Return (X, Y) of the center of cell containing provided text 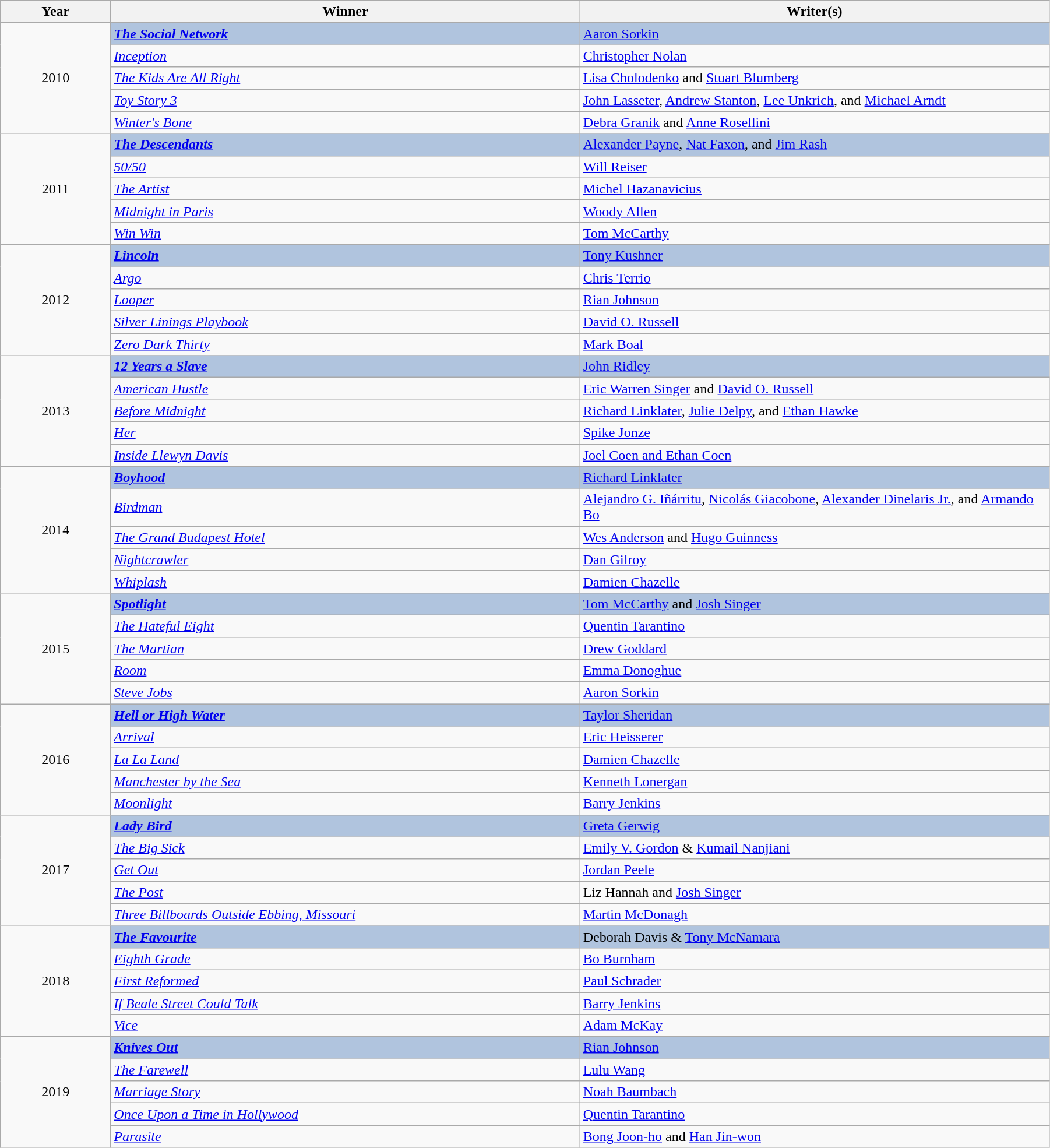
Knives Out (345, 1048)
Deborah Davis & Tony McNamara (815, 936)
Martin McDonagh (815, 914)
John Ridley (815, 367)
Emily V. Gordon & Kumail Nanjiani (815, 848)
2010 (56, 78)
Paul Schrader (815, 981)
Taylor Sheridan (815, 715)
Boyhood (345, 477)
Alejandro G. Iñárritu, Nicolás Giacobone, Alexander Dinelaris Jr., and Armando Bo (815, 507)
Win Win (345, 233)
The Social Network (345, 34)
Winner (345, 12)
Vice (345, 1026)
Arrival (345, 737)
Bong Joon-ho and Han Jin-won (815, 1136)
Her (345, 433)
Before Midnight (345, 411)
Winter's Bone (345, 122)
Eighth Grade (345, 959)
Woody Allen (815, 211)
First Reformed (345, 981)
Jordan Peele (815, 870)
Emma Donoghue (815, 671)
Steve Jobs (345, 693)
2015 (56, 648)
La La Land (345, 759)
Chris Terrio (815, 278)
The Favourite (345, 936)
Richard Linklater, Julie Delpy, and Ethan Hawke (815, 411)
Richard Linklater (815, 477)
Lincoln (345, 255)
Once Upon a Time in Hollywood (345, 1114)
Looper (345, 300)
Adam McKay (815, 1026)
2019 (56, 1092)
Eric Warren Singer and David O. Russell (815, 389)
Bo Burnham (815, 959)
Debra Granik and Anne Rosellini (815, 122)
Dan Gilroy (815, 559)
Nightcrawler (345, 559)
The Grand Budapest Hotel (345, 537)
2012 (56, 300)
2018 (56, 981)
The Martian (345, 649)
The Farewell (345, 1070)
Kenneth Lonergan (815, 781)
John Lasseter, Andrew Stanton, Lee Unkrich, and Michael Arndt (815, 100)
Eric Heisserer (815, 737)
Midnight in Paris (345, 211)
2017 (56, 870)
The Kids Are All Right (345, 78)
The Artist (345, 189)
2014 (56, 529)
Noah Baumbach (815, 1092)
Whiplash (345, 582)
Lisa Cholodenko and Stuart Blumberg (815, 78)
Three Billboards Outside Ebbing, Missouri (345, 914)
2016 (56, 759)
Michel Hazanavicius (815, 189)
Drew Goddard (815, 649)
Mark Boal (815, 344)
Toy Story 3 (345, 100)
Parasite (345, 1136)
Tom McCarthy (815, 233)
Argo (345, 278)
Moonlight (345, 804)
Inside Llewyn Davis (345, 455)
David O. Russell (815, 322)
Marriage Story (345, 1092)
Manchester by the Sea (345, 781)
Writer(s) (815, 12)
Lady Bird (345, 826)
Hell or High Water (345, 715)
Spotlight (345, 604)
Wes Anderson and Hugo Guinness (815, 537)
Alexander Payne, Nat Faxon, and Jim Rash (815, 145)
If Beale Street Could Talk (345, 1003)
Inception (345, 56)
Liz Hannah and Josh Singer (815, 892)
Greta Gerwig (815, 826)
Birdman (345, 507)
50/50 (345, 167)
Silver Linings Playbook (345, 322)
Will Reiser (815, 167)
Spike Jonze (815, 433)
Zero Dark Thirty (345, 344)
The Post (345, 892)
The Big Sick (345, 848)
12 Years a Slave (345, 367)
The Hateful Eight (345, 626)
Christopher Nolan (815, 56)
American Hustle (345, 389)
Year (56, 12)
Get Out (345, 870)
2013 (56, 411)
Lulu Wang (815, 1070)
Joel Coen and Ethan Coen (815, 455)
Tom McCarthy and Josh Singer (815, 604)
The Descendants (345, 145)
Tony Kushner (815, 255)
2011 (56, 189)
Room (345, 671)
